For the text-containing cell, return its midpoint in (x, y) coordinate format. 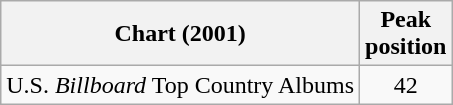
U.S. Billboard Top Country Albums (180, 85)
Chart (2001) (180, 34)
42 (406, 85)
Peakposition (406, 34)
